Pinpoint the cell where the given text exists, returning its [X, Y] midpoint coordinate. 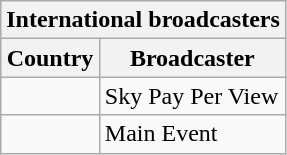
Country [50, 58]
Broadcaster [192, 58]
Main Event [192, 134]
Sky Pay Per View [192, 96]
International broadcasters [144, 20]
